Extract the (x, y) coordinate from the center of the cell holding the provided text.  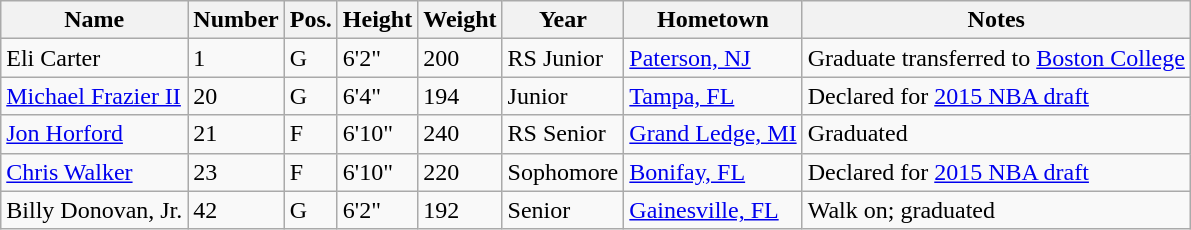
200 (460, 58)
Eli Carter (94, 58)
21 (236, 134)
Walk on; graduated (996, 210)
1 (236, 58)
Gainesville, FL (713, 210)
Billy Donovan, Jr. (94, 210)
42 (236, 210)
192 (460, 210)
Jon Horford (94, 134)
RS Junior (563, 58)
Paterson, NJ (713, 58)
Hometown (713, 20)
194 (460, 96)
Graduate transferred to Boston College (996, 58)
Bonifay, FL (713, 172)
6'4" (377, 96)
Height (377, 20)
Junior (563, 96)
Number (236, 20)
Notes (996, 20)
RS Senior (563, 134)
Graduated (996, 134)
Grand Ledge, MI (713, 134)
Sophomore (563, 172)
23 (236, 172)
Name (94, 20)
Tampa, FL (713, 96)
20 (236, 96)
Pos. (310, 20)
Weight (460, 20)
Year (563, 20)
Senior (563, 210)
Michael Frazier II (94, 96)
220 (460, 172)
240 (460, 134)
Chris Walker (94, 172)
